Return (x, y) of the center of cell containing provided text 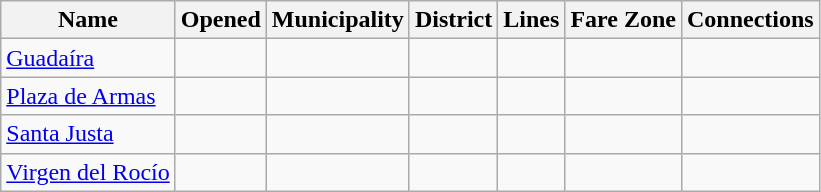
Connections (750, 20)
District (453, 20)
Santa Justa (88, 134)
Name (88, 20)
Municipality (338, 20)
Fare Zone (624, 20)
Plaza de Armas (88, 96)
Lines (532, 20)
Opened (220, 20)
Virgen del Rocío (88, 172)
Guadaíra (88, 58)
